Output the (x, y) coordinate of the center of the cell containing the given text.  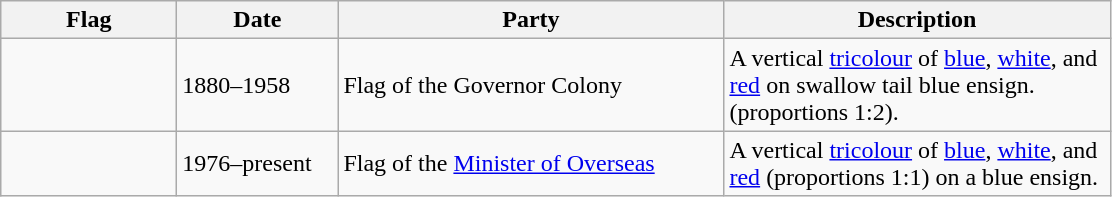
Flag (89, 20)
Description (917, 20)
1976–present (258, 164)
Flag of the Minister of Overseas (531, 164)
1880–1958 (258, 85)
A vertical tricolour of blue, white, and red (proportions 1:1) on a blue ensign. (917, 164)
Flag of the Governor Colony (531, 85)
Party (531, 20)
A vertical tricolour of blue, white, and red on swallow tail blue ensign. (proportions 1:2). (917, 85)
Date (258, 20)
